Search for the cell housing the specified text and yield its [X, Y] center coordinate. 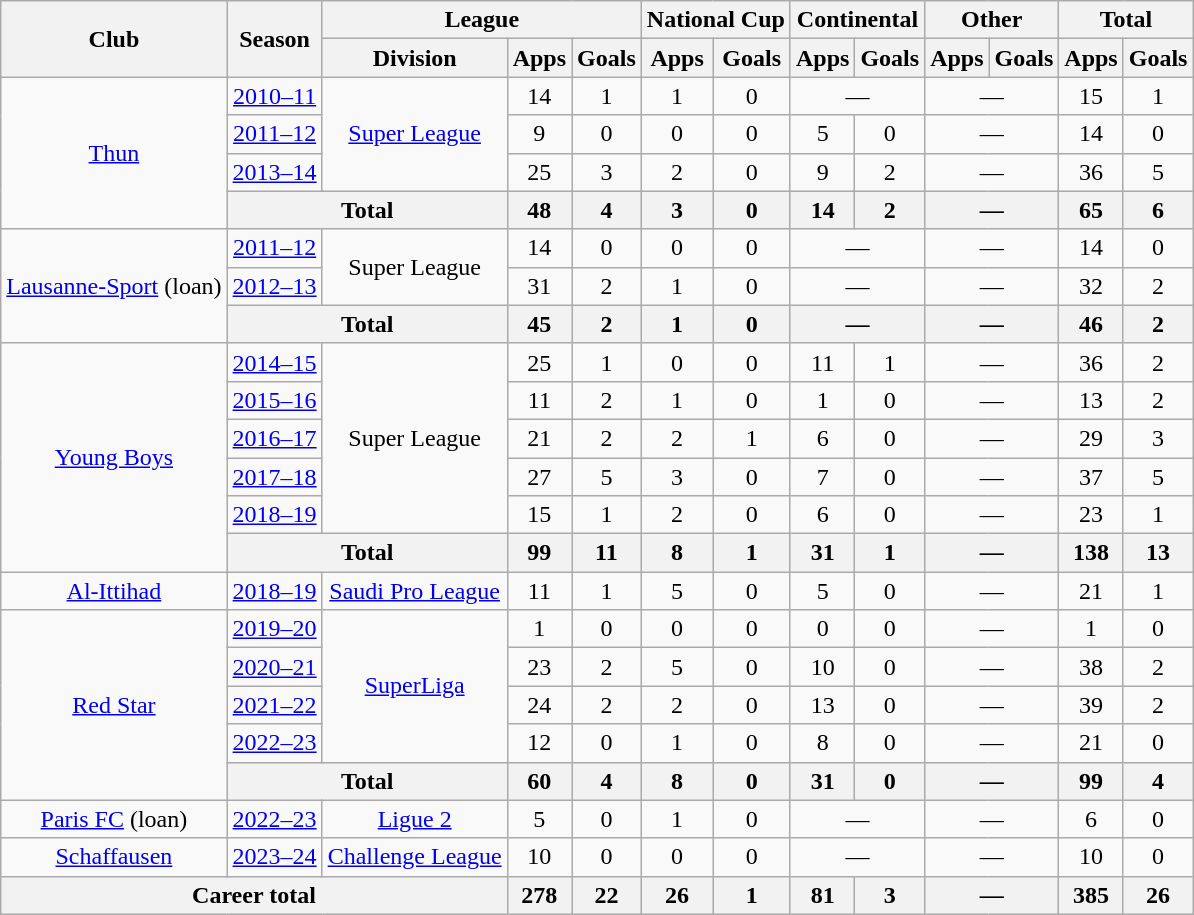
138 [1091, 553]
Career total [254, 895]
37 [1091, 477]
2013–14 [274, 172]
Red Star [114, 705]
Division [414, 58]
2023–24 [274, 857]
Paris FC (loan) [114, 819]
65 [1091, 210]
27 [539, 477]
League [482, 20]
Ligue 2 [414, 819]
2016–17 [274, 438]
60 [539, 781]
Young Boys [114, 457]
39 [1091, 705]
48 [539, 210]
29 [1091, 438]
2019–20 [274, 629]
Lausanne-Sport (loan) [114, 286]
2012–13 [274, 286]
45 [539, 324]
385 [1091, 895]
278 [539, 895]
Schaffausen [114, 857]
Challenge League [414, 857]
Saudi Pro League [414, 591]
2010–11 [274, 96]
Al-Ittihad [114, 591]
SuperLiga [414, 686]
Thun [114, 153]
Other [992, 20]
12 [539, 743]
2014–15 [274, 362]
2020–21 [274, 667]
22 [607, 895]
7 [822, 477]
2015–16 [274, 400]
32 [1091, 286]
38 [1091, 667]
46 [1091, 324]
2017–18 [274, 477]
National Cup [716, 20]
Season [274, 39]
2021–22 [274, 705]
24 [539, 705]
Club [114, 39]
81 [822, 895]
Continental [857, 20]
